From the cell containing the given text, extract its center point as (X, Y) coordinate. 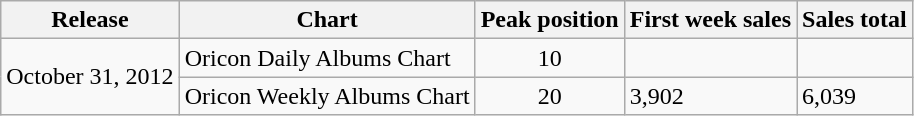
20 (550, 96)
October 31, 2012 (90, 77)
Peak position (550, 20)
Release (90, 20)
10 (550, 58)
Oricon Daily Albums Chart (327, 58)
First week sales (710, 20)
Oricon Weekly Albums Chart (327, 96)
6,039 (855, 96)
3,902 (710, 96)
Sales total (855, 20)
Chart (327, 20)
